Determine the (x, y) coordinate at the center of the cell enclosing the given text.  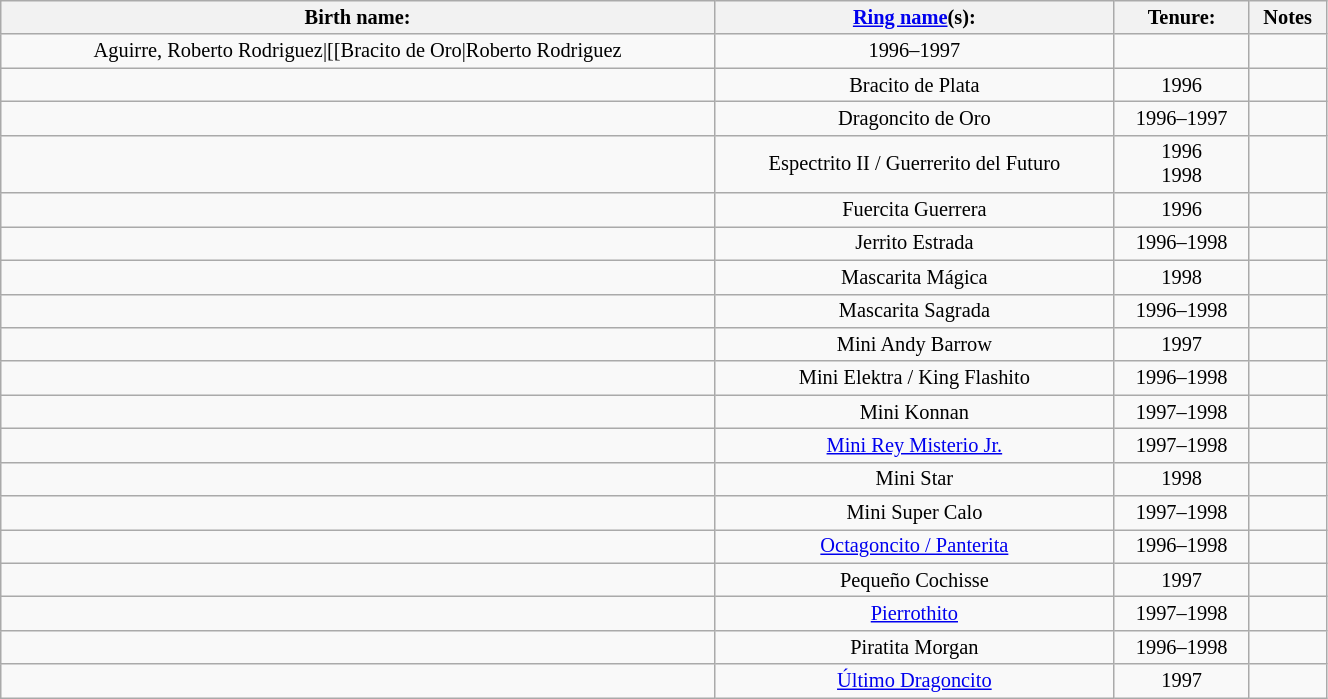
Tenure: (1182, 17)
Mini Star (914, 479)
Notes (1288, 17)
Fuercita Guerrera (914, 210)
Bracito de Plata (914, 85)
Birth name: (358, 17)
19961998 (1182, 164)
Mascarita Mágica (914, 277)
Último Dragoncito (914, 681)
Pierrothito (914, 613)
Mini Super Calo (914, 513)
Espectrito II / Guerrerito del Futuro (914, 164)
Mini Andy Barrow (914, 344)
Dragoncito de Oro (914, 118)
Mascarita Sagrada (914, 311)
Pequeño Cochisse (914, 580)
Mini Konnan (914, 412)
Mini Elektra / King Flashito (914, 378)
Jerrito Estrada (914, 243)
Octagoncito / Panterita (914, 546)
Ring name(s): (914, 17)
Aguirre, Roberto Rodriguez|[[Bracito de Oro|Roberto Rodriguez (358, 51)
Mini Rey Misterio Jr. (914, 445)
Piratita Morgan (914, 647)
